Provide the (X, Y) coordinate of the cell's center where the given text is located.  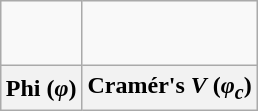
Phi (φ) (41, 88)
Cramér's V (φc) (170, 88)
